Identify which cell holds the provided text, then report its [x, y] central coordinate. 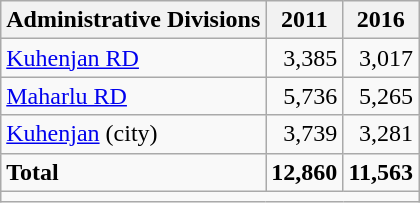
Total [134, 172]
3,385 [304, 58]
Administrative Divisions [134, 20]
5,265 [381, 96]
12,860 [304, 172]
5,736 [304, 96]
Maharlu RD [134, 96]
Kuhenjan (city) [134, 134]
3,017 [381, 58]
Kuhenjan RD [134, 58]
2011 [304, 20]
11,563 [381, 172]
2016 [381, 20]
3,739 [304, 134]
3,281 [381, 134]
